Provide the [X, Y] coordinate of the cell's center where the given text is located.  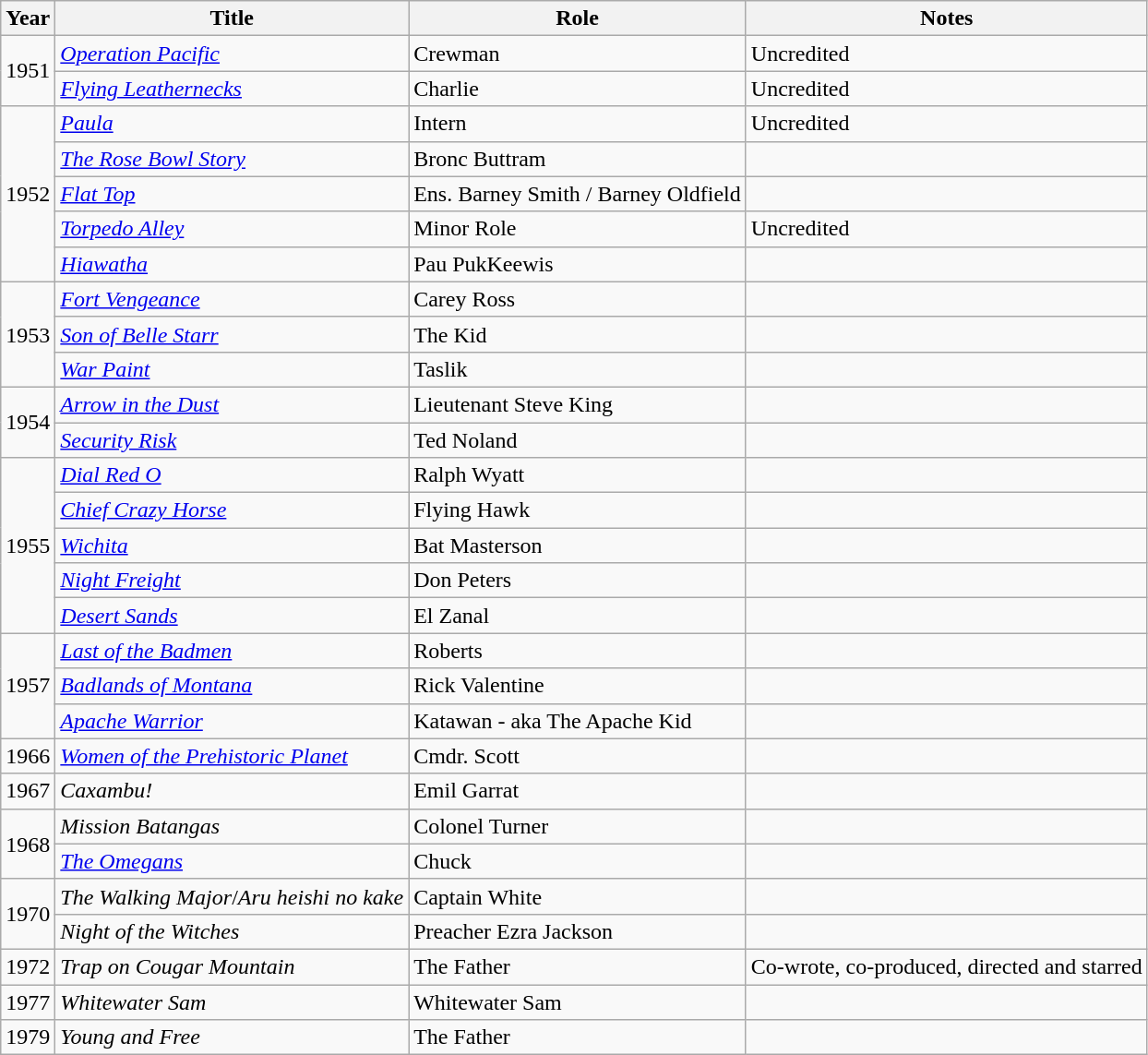
Roberts [578, 651]
The Walking Major/Aru heishi no kake [233, 896]
Night Freight [233, 581]
Women of the Prehistoric Planet [233, 756]
Trap on Cougar Mountain [233, 966]
1954 [28, 422]
The Omegans [233, 861]
1968 [28, 844]
Chief Crazy Horse [233, 510]
Apache Warrior [233, 721]
Arrow in the Dust [233, 404]
Katawan - aka The Apache Kid [578, 721]
Lieutenant Steve King [578, 404]
1967 [28, 791]
1977 [28, 1001]
Role [578, 18]
Flying Leathernecks [233, 89]
Ralph Wyatt [578, 475]
Flying Hawk [578, 510]
Operation Pacific [233, 54]
1951 [28, 71]
Notes [947, 18]
Rick Valentine [578, 686]
Bronc Buttram [578, 159]
Last of the Badmen [233, 651]
1972 [28, 966]
Captain White [578, 896]
Preacher Ezra Jackson [578, 931]
Flat Top [233, 194]
Charlie [578, 89]
Dial Red O [233, 475]
Desert Sands [233, 616]
The Rose Bowl Story [233, 159]
Paula [233, 124]
Hiawatha [233, 264]
Title [233, 18]
1957 [28, 686]
Young and Free [233, 1037]
Security Risk [233, 440]
Don Peters [578, 581]
1966 [28, 756]
Mission Batangas [233, 826]
Wichita [233, 545]
Emil Garrat [578, 791]
Badlands of Montana [233, 686]
1953 [28, 334]
Ted Noland [578, 440]
1970 [28, 914]
Bat Masterson [578, 545]
Pau PukKeewis [578, 264]
1955 [28, 545]
The Kid [578, 334]
Crewman [578, 54]
Colonel Turner [578, 826]
Minor Role [578, 229]
Ens. Barney Smith / Barney Oldfield [578, 194]
Chuck [578, 861]
Year [28, 18]
1979 [28, 1037]
Co-wrote, co-produced, directed and starred [947, 966]
Intern [578, 124]
El Zanal [578, 616]
Caxambu! [233, 791]
Son of Belle Starr [233, 334]
Torpedo Alley [233, 229]
Fort Vengeance [233, 299]
1952 [28, 194]
Night of the Witches [233, 931]
Cmdr. Scott [578, 756]
War Paint [233, 369]
Taslik [578, 369]
Carey Ross [578, 299]
